Provide the (x, y) coordinate of the cell's center where the given text is located.  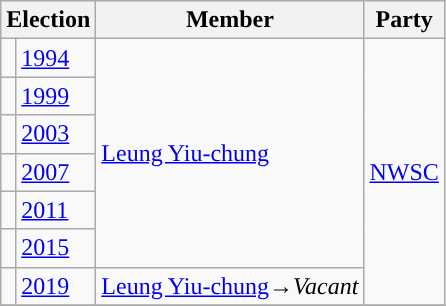
Party (404, 20)
2011 (56, 210)
2019 (56, 286)
2015 (56, 248)
1999 (56, 96)
Leung Yiu-chung→Vacant (230, 286)
1994 (56, 58)
Member (230, 20)
NWSC (404, 172)
Leung Yiu-chung (230, 153)
2007 (56, 172)
Election (48, 20)
2003 (56, 134)
